Detect which cell encompasses the target text, then output its [x, y] center coordinate. 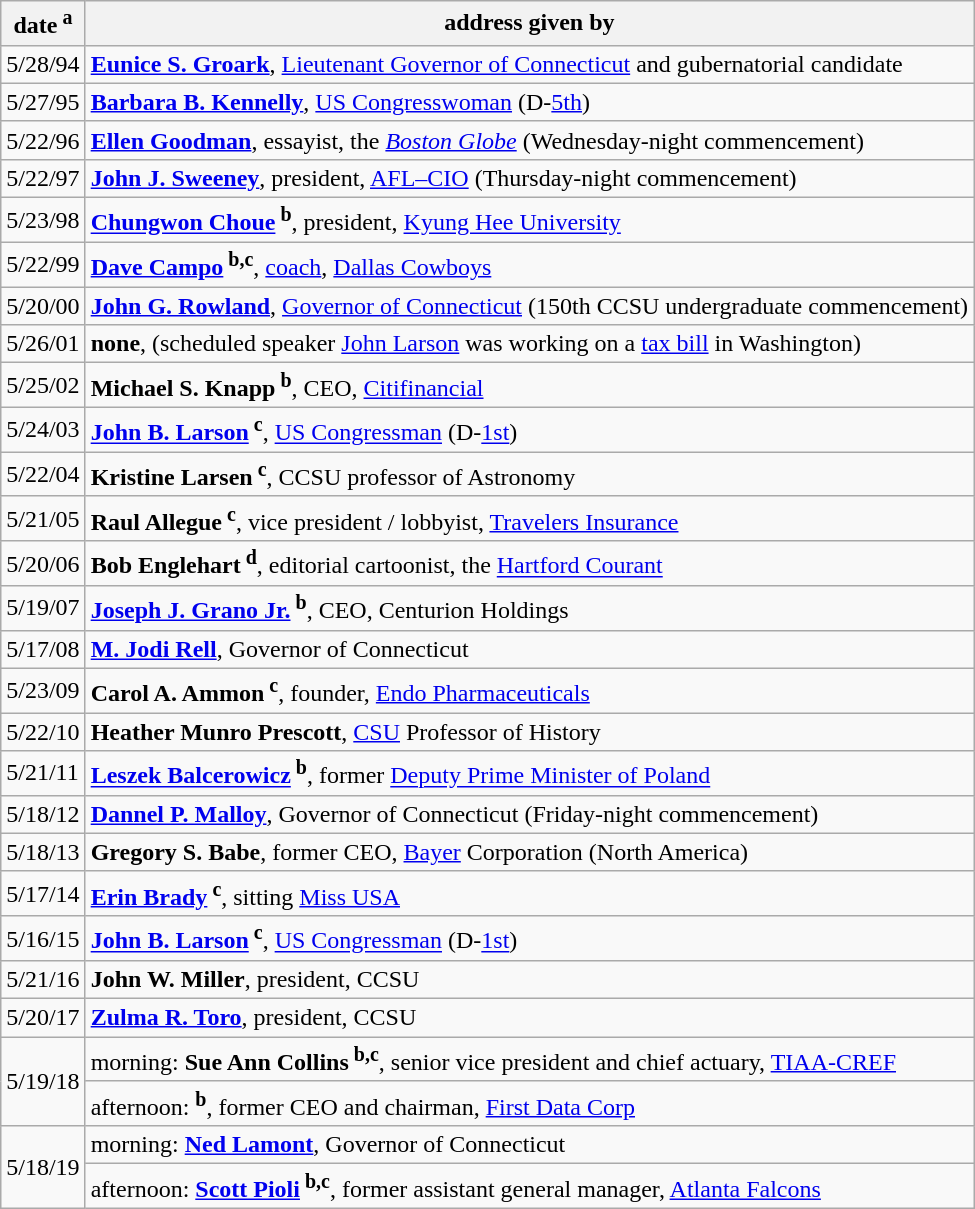
Raul Allegue c, vice president / lobbyist, Travelers Insurance [529, 518]
Leszek Balcerowicz b, former Deputy Prime Minister of Poland [529, 774]
Carol A. Ammon c, founder, Endo Pharmaceuticals [529, 690]
morning: Sue Ann Collins b,c, senior vice president and chief actuary, TIAA-CREF [529, 1060]
Eunice S. Groark, Lieutenant Governor of Connecticut and gubernatorial candidate [529, 64]
5/17/08 [43, 649]
Ellen Goodman, essayist, the Boston Globe (Wednesday-night commencement) [529, 140]
Gregory S. Babe, former CEO, Bayer Corporation (North America) [529, 852]
5/23/09 [43, 690]
Dave Campo b,c, coach, Dallas Cowboys [529, 264]
5/18/13 [43, 852]
5/22/04 [43, 474]
5/24/03 [43, 430]
5/22/96 [43, 140]
address given by [529, 24]
5/16/15 [43, 938]
5/22/99 [43, 264]
date a [43, 24]
5/20/00 [43, 306]
none, (scheduled speaker John Larson was working on a tax bill in Washington) [529, 344]
John J. Sweeney, president, AFL–CIO (Thursday-night commencement) [529, 178]
5/26/01 [43, 344]
afternoon: Scott Pioli b,c, former assistant general manager, Atlanta Falcons [529, 1186]
5/23/98 [43, 220]
5/22/10 [43, 732]
5/20/17 [43, 1018]
Joseph J. Grano Jr. b, CEO, Centurion Holdings [529, 608]
John W. Miller, president, CCSU [529, 980]
Barbara B. Kennelly, US Congresswoman (D-5th) [529, 102]
Dannel P. Malloy, Governor of Connecticut (Friday-night commencement) [529, 814]
5/21/05 [43, 518]
M. Jodi Rell, Governor of Connecticut [529, 649]
5/25/02 [43, 386]
Zulma R. Toro, president, CCSU [529, 1018]
5/22/97 [43, 178]
John G. Rowland, Governor of Connecticut (150th CCSU undergraduate commencement) [529, 306]
5/27/95 [43, 102]
5/21/16 [43, 980]
Heather Munro Prescott, CSU Professor of History [529, 732]
afternoon: b, former CEO and chairman, First Data Corp [529, 1104]
5/18/19 [43, 1168]
Bob Englehart d, editorial cartoonist, the Hartford Courant [529, 564]
5/28/94 [43, 64]
Kristine Larsen c, CCSU professor of Astronomy [529, 474]
Michael S. Knapp b, CEO, Citifinancial [529, 386]
5/20/06 [43, 564]
Erin Brady c, sitting Miss USA [529, 894]
morning: Ned Lamont, Governor of Connecticut [529, 1145]
5/19/18 [43, 1082]
5/19/07 [43, 608]
Chungwon Choue b, president, Kyung Hee University [529, 220]
5/18/12 [43, 814]
5/21/11 [43, 774]
5/17/14 [43, 894]
